Determine the [X, Y] coordinate at the center of the cell enclosing the given text.  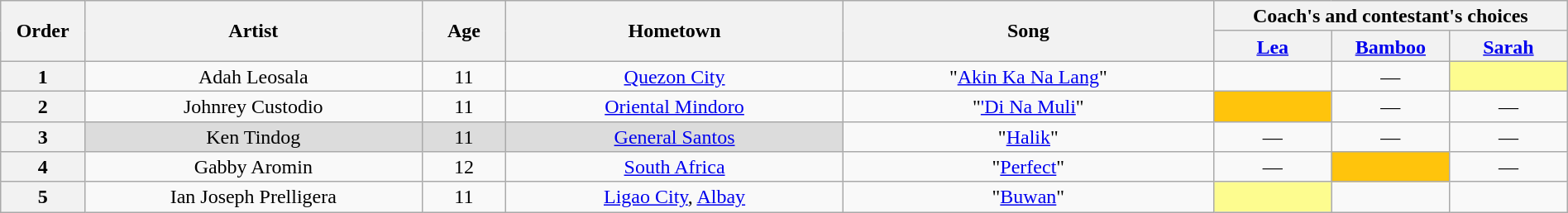
Adah Leosala [253, 76]
Age [464, 31]
Lea [1272, 46]
Ian Joseph Prelligera [253, 196]
12 [464, 167]
1 [43, 76]
"Buwan" [1028, 196]
Sarah [1508, 46]
"Halik" [1028, 137]
"Perfect" [1028, 167]
Johnrey Custodio [253, 106]
Order [43, 31]
Coach's and contestant's choices [1390, 17]
Ligao City, Albay [675, 196]
5 [43, 196]
Gabby Aromin [253, 167]
South Africa [675, 167]
"'Di Na Muli" [1028, 106]
"Akin Ka Na Lang" [1028, 76]
Hometown [675, 31]
Song [1028, 31]
3 [43, 137]
Oriental Mindoro [675, 106]
2 [43, 106]
General Santos [675, 137]
Artist [253, 31]
Ken Tindog [253, 137]
Quezon City [675, 76]
4 [43, 167]
Bamboo [1391, 46]
